Detect which cell encompasses the target text, then output its [X, Y] center coordinate. 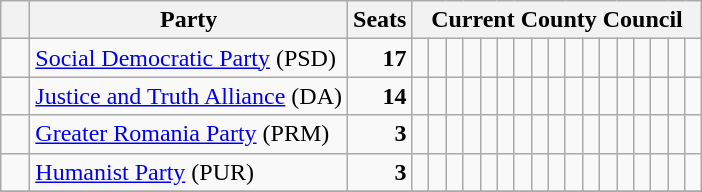
Humanist Party (PUR) [189, 172]
Current County Council [557, 20]
14 [380, 96]
Greater Romania Party (PRM) [189, 134]
Social Democratic Party (PSD) [189, 58]
Party [189, 20]
Justice and Truth Alliance (DA) [189, 96]
17 [380, 58]
Seats [380, 20]
